Scan for the cell matching the given text and deliver its [X, Y] coordinate at center. 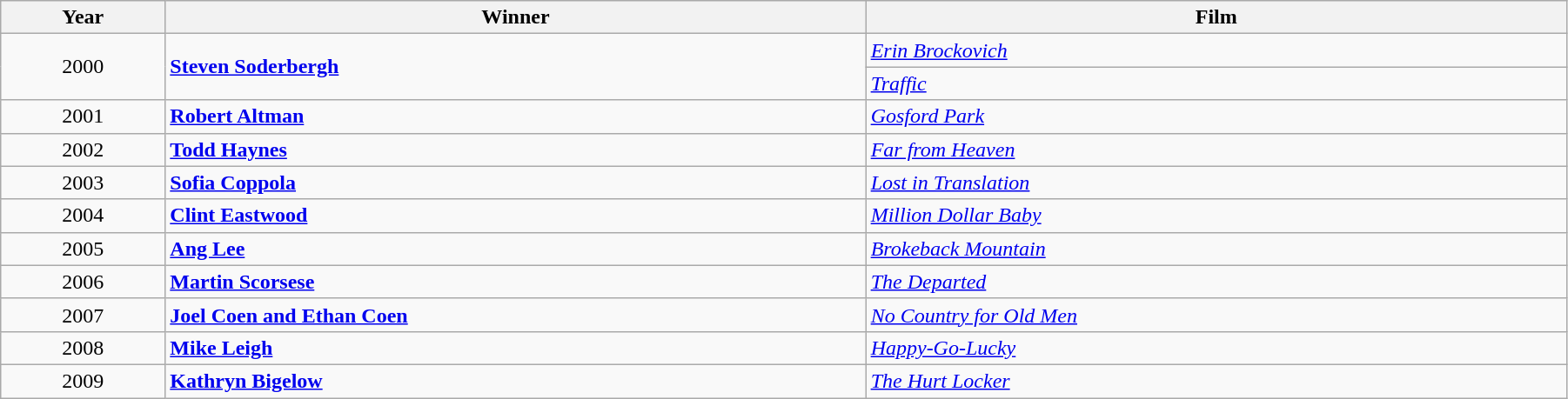
The Departed [1216, 282]
The Hurt Locker [1216, 381]
Steven Soderbergh [515, 67]
Todd Haynes [515, 150]
2002 [84, 150]
2008 [84, 348]
Mike Leigh [515, 348]
Martin Scorsese [515, 282]
2009 [84, 381]
Gosford Park [1216, 116]
2004 [84, 216]
Robert Altman [515, 116]
2001 [84, 116]
Clint Eastwood [515, 216]
Far from Heaven [1216, 150]
Brokeback Mountain [1216, 249]
2007 [84, 315]
Erin Brockovich [1216, 50]
Traffic [1216, 83]
2006 [84, 282]
2000 [84, 67]
Sofia Coppola [515, 183]
Winner [515, 17]
Lost in Translation [1216, 183]
2005 [84, 249]
No Country for Old Men [1216, 315]
Joel Coen and Ethan Coen [515, 315]
2003 [84, 183]
Ang Lee [515, 249]
Happy-Go-Lucky [1216, 348]
Film [1216, 17]
Million Dollar Baby [1216, 216]
Year [84, 17]
Kathryn Bigelow [515, 381]
